Determine the (x, y) coordinate at the center of the cell enclosing the given text.  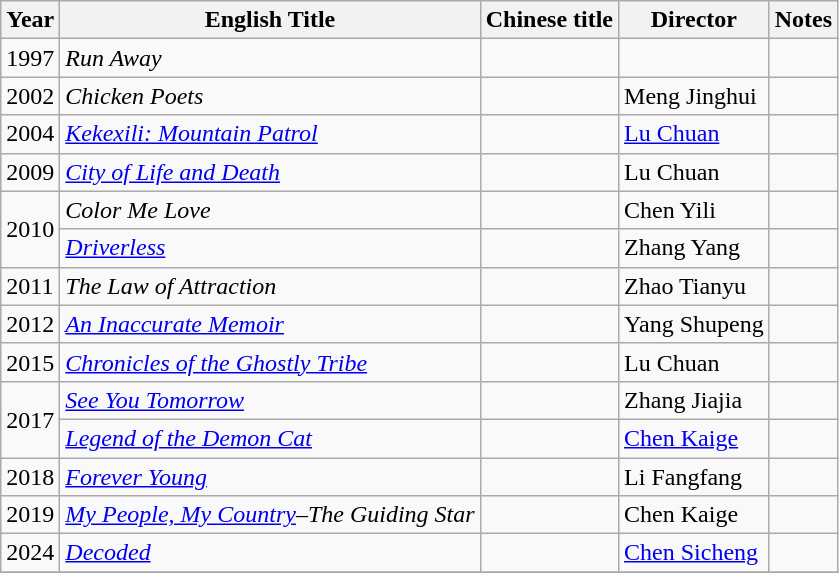
2010 (30, 229)
2015 (30, 362)
2012 (30, 324)
Zhang Jiajia (694, 400)
2018 (30, 477)
Forever Young (270, 477)
Li Fangfang (694, 477)
Zhao Tianyu (694, 286)
Chronicles of the Ghostly Tribe (270, 362)
Driverless (270, 248)
2019 (30, 515)
English Title (270, 20)
2024 (30, 553)
Notes (803, 20)
Decoded (270, 553)
Chen Sicheng (694, 553)
My People, My Country–The Guiding Star (270, 515)
The Law of Attraction (270, 286)
Year (30, 20)
Run Away (270, 58)
City of Life and Death (270, 172)
Yang Shupeng (694, 324)
2009 (30, 172)
2002 (30, 96)
An Inaccurate Memoir (270, 324)
Zhang Yang (694, 248)
Chinese title (549, 20)
2011 (30, 286)
Chicken Poets (270, 96)
Kekexili: Mountain Patrol (270, 134)
1997 (30, 58)
Meng Jinghui (694, 96)
Legend of the Demon Cat (270, 438)
Director (694, 20)
2017 (30, 419)
See You Tomorrow (270, 400)
Color Me Love (270, 210)
2004 (30, 134)
Chen Yili (694, 210)
